Output the (X, Y) coordinate of the center of the cell containing the given text.  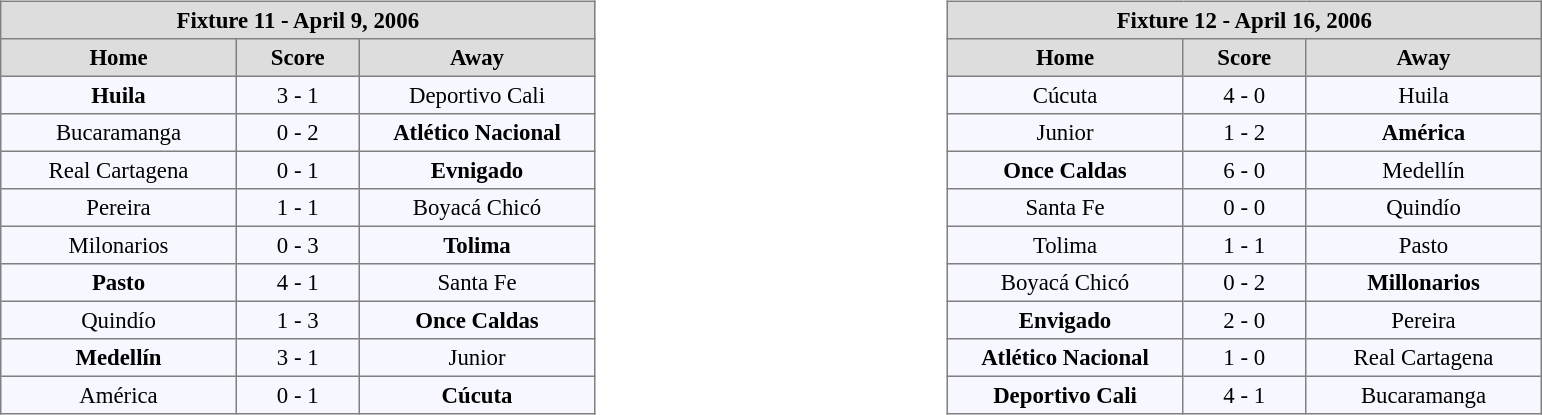
1 - 0 (1244, 358)
Fixture 12 - April 16, 2006 (1244, 20)
Milonarios (119, 245)
4 - 0 (1244, 95)
Millonarios (1424, 283)
0 - 3 (298, 245)
Evnigado (477, 170)
Fixture 11 - April 9, 2006 (298, 20)
6 - 0 (1244, 170)
Envigado (1065, 320)
0 - 0 (1244, 208)
1 - 3 (298, 320)
2 - 0 (1244, 320)
1 - 2 (1244, 133)
